Extract the (x, y) coordinate from the center of the cell holding the provided text.  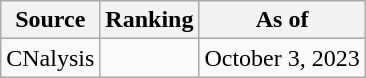
As of (282, 20)
Source (50, 20)
Ranking (150, 20)
CNalysis (50, 58)
October 3, 2023 (282, 58)
